Determine the [X, Y] coordinate at the center of the cell enclosing the given text.  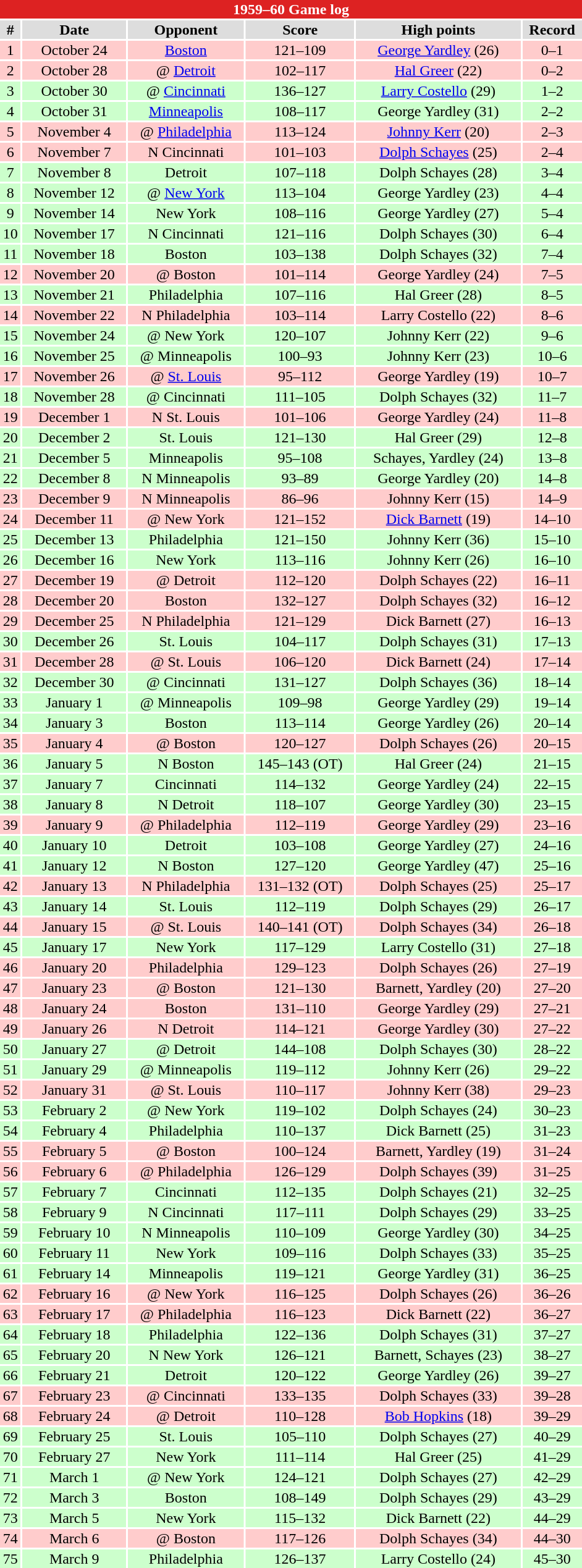
0–2 [552, 70]
November 26 [74, 376]
November 28 [74, 397]
28–22 [552, 1049]
N St. Louis [186, 417]
November 7 [74, 152]
February 20 [74, 1355]
10 [11, 234]
107–116 [300, 295]
29 [11, 621]
47 [11, 988]
53 [11, 1110]
119–112 [300, 1069]
107–118 [300, 172]
42 [11, 886]
Dolph Schayes (39) [438, 1171]
December 19 [74, 580]
49 [11, 1029]
100–93 [300, 356]
October 24 [74, 50]
119–121 [300, 1273]
106–120 [300, 662]
December 20 [74, 601]
46 [11, 967]
75 [11, 1559]
109–98 [300, 702]
120–122 [300, 1375]
131–127 [300, 682]
114–121 [300, 1029]
43–29 [552, 1498]
March 1 [74, 1477]
121–129 [300, 621]
116–125 [300, 1294]
March 6 [74, 1538]
41–29 [552, 1457]
33–25 [552, 1212]
145–143 (OT) [300, 764]
Dick Barnett (24) [438, 662]
39–29 [552, 1416]
December 30 [74, 682]
71 [11, 1477]
January 27 [74, 1049]
January 1 [74, 702]
Johnny Kerr (15) [438, 499]
November 12 [74, 193]
120–107 [300, 335]
October 28 [74, 70]
126–129 [300, 1171]
67 [11, 1396]
86–96 [300, 499]
February 9 [74, 1212]
January 23 [74, 988]
January 20 [74, 967]
January 26 [74, 1029]
High points [438, 30]
34–25 [552, 1233]
January 10 [74, 845]
39–27 [552, 1375]
Dolph Schayes (22) [438, 580]
113–116 [300, 560]
60 [11, 1253]
Dolph Schayes (28) [438, 172]
5 [11, 132]
March 5 [74, 1518]
December 26 [74, 641]
Larry Costello (29) [438, 91]
February 10 [74, 1233]
14–8 [552, 478]
43 [11, 906]
74 [11, 1538]
121–150 [300, 539]
9 [11, 213]
16–12 [552, 601]
55 [11, 1151]
November 18 [74, 254]
January 4 [74, 743]
21 [11, 458]
4–4 [552, 193]
December 28 [74, 662]
66 [11, 1375]
24 [11, 519]
8–5 [552, 295]
3 [11, 91]
Opponent [186, 30]
22–15 [552, 784]
December 2 [74, 437]
30–23 [552, 1110]
72 [11, 1498]
65 [11, 1355]
November 14 [74, 213]
36 [11, 764]
26–17 [552, 906]
95–108 [300, 458]
February 21 [74, 1375]
31–23 [552, 1131]
37 [11, 784]
16–13 [552, 621]
December 1 [74, 417]
52 [11, 1090]
3–4 [552, 172]
George Yardley (20) [438, 478]
117–111 [300, 1212]
122–136 [300, 1334]
Larry Costello (24) [438, 1559]
31–25 [552, 1171]
12–8 [552, 437]
December 8 [74, 478]
27 [11, 580]
100–124 [300, 1151]
December 16 [74, 560]
108–116 [300, 213]
November 4 [74, 132]
Dick Barnett (19) [438, 519]
January 17 [74, 947]
Larry Costello (22) [438, 315]
14–9 [552, 499]
25–17 [552, 886]
February 2 [74, 1110]
November 20 [74, 274]
121–152 [300, 519]
16–10 [552, 560]
44 [11, 927]
36–26 [552, 1294]
20–15 [552, 743]
# [11, 30]
Barnett, Yardley (19) [438, 1151]
Record [552, 30]
70 [11, 1457]
144–108 [300, 1049]
111–105 [300, 397]
25–16 [552, 866]
51 [11, 1069]
February 6 [74, 1171]
27–21 [552, 1008]
117–126 [300, 1538]
26–18 [552, 927]
16–11 [552, 580]
4 [11, 111]
8 [11, 193]
31 [11, 662]
28 [11, 601]
18–14 [552, 682]
10–7 [552, 376]
58 [11, 1212]
7 [11, 172]
November 21 [74, 295]
Barnett, Yardley (20) [438, 988]
132–127 [300, 601]
November 24 [74, 335]
50 [11, 1049]
February 27 [74, 1457]
8–6 [552, 315]
64 [11, 1334]
January 31 [74, 1090]
25 [11, 539]
17–14 [552, 662]
Barnett, Schayes (23) [438, 1355]
Hal Greer (29) [438, 437]
Johnny Kerr (20) [438, 132]
35–25 [552, 1253]
January 7 [74, 784]
110–128 [300, 1416]
5–4 [552, 213]
35 [11, 743]
126–121 [300, 1355]
38–27 [552, 1355]
October 31 [74, 111]
44–30 [552, 1538]
November 8 [74, 172]
Dolph Schayes (36) [438, 682]
29–22 [552, 1069]
January 29 [74, 1069]
23–15 [552, 804]
12 [11, 274]
29–23 [552, 1090]
36–27 [552, 1314]
February 4 [74, 1131]
34 [11, 723]
19 [11, 417]
Score [300, 30]
27–22 [552, 1029]
105–110 [300, 1436]
Schayes, Yardley (24) [438, 458]
February 7 [74, 1192]
117–129 [300, 947]
February 16 [74, 1294]
Johnny Kerr (23) [438, 356]
9–6 [552, 335]
March 9 [74, 1559]
101–103 [300, 152]
20 [11, 437]
February 23 [74, 1396]
118–107 [300, 804]
103–114 [300, 315]
113–104 [300, 193]
32 [11, 682]
January 9 [74, 825]
129–123 [300, 967]
45–30 [552, 1559]
112–135 [300, 1192]
January 13 [74, 886]
Date [74, 30]
124–121 [300, 1477]
December 9 [74, 499]
December 11 [74, 519]
Dolph Schayes (24) [438, 1110]
36–25 [552, 1273]
January 15 [74, 927]
February 24 [74, 1416]
Johnny Kerr (36) [438, 539]
31–24 [552, 1151]
41 [11, 866]
January 12 [74, 866]
39–28 [552, 1396]
17 [11, 376]
13–8 [552, 458]
Johnny Kerr (38) [438, 1090]
November 22 [74, 315]
110–109 [300, 1233]
113–124 [300, 132]
Johnny Kerr (22) [438, 335]
42–29 [552, 1477]
January 3 [74, 723]
November 25 [74, 356]
30 [11, 641]
1 [11, 50]
7–5 [552, 274]
December 5 [74, 458]
63 [11, 1314]
103–108 [300, 845]
Dick Barnett (27) [438, 621]
103–138 [300, 254]
59 [11, 1233]
102–117 [300, 70]
February 25 [74, 1436]
18 [11, 397]
17–13 [552, 641]
Hal Greer (22) [438, 70]
27–18 [552, 947]
February 5 [74, 1151]
December 25 [74, 621]
45 [11, 947]
N New York [186, 1355]
March 3 [74, 1498]
7–4 [552, 254]
January 8 [74, 804]
February 14 [74, 1273]
14–10 [552, 519]
120–127 [300, 743]
February 11 [74, 1253]
George Yardley (47) [438, 866]
54 [11, 1131]
20–14 [552, 723]
108–149 [300, 1498]
62 [11, 1294]
140–141 (OT) [300, 927]
112–120 [300, 580]
57 [11, 1192]
Hal Greer (24) [438, 764]
44–29 [552, 1518]
10–6 [552, 356]
27–19 [552, 967]
November 17 [74, 234]
23–16 [552, 825]
133–135 [300, 1396]
24–16 [552, 845]
111–114 [300, 1457]
2–3 [552, 132]
131–110 [300, 1008]
George Yardley (19) [438, 376]
26 [11, 560]
October 30 [74, 91]
93–89 [300, 478]
121–116 [300, 234]
January 24 [74, 1008]
114–132 [300, 784]
109–116 [300, 1253]
136–127 [300, 91]
131–132 (OT) [300, 886]
40–29 [552, 1436]
119–102 [300, 1110]
48 [11, 1008]
115–132 [300, 1518]
Bob Hopkins (18) [438, 1416]
116–123 [300, 1314]
6–4 [552, 234]
95–112 [300, 376]
121–109 [300, 50]
22 [11, 478]
40 [11, 845]
108–117 [300, 111]
110–137 [300, 1131]
33 [11, 702]
32–25 [552, 1192]
21–15 [552, 764]
11–8 [552, 417]
Dolph Schayes (21) [438, 1192]
6 [11, 152]
56 [11, 1171]
January 5 [74, 764]
101–114 [300, 274]
101–106 [300, 417]
37–27 [552, 1334]
15 [11, 335]
23 [11, 499]
1959–60 Game log [291, 9]
16 [11, 356]
73 [11, 1518]
11–7 [552, 397]
39 [11, 825]
1–2 [552, 91]
January 14 [74, 906]
38 [11, 804]
Hal Greer (25) [438, 1457]
Larry Costello (31) [438, 947]
2–4 [552, 152]
2–2 [552, 111]
14 [11, 315]
68 [11, 1416]
104–117 [300, 641]
19–14 [552, 702]
February 17 [74, 1314]
George Yardley (23) [438, 193]
15–10 [552, 539]
61 [11, 1273]
127–120 [300, 866]
13 [11, 295]
11 [11, 254]
27–20 [552, 988]
Dick Barnett (25) [438, 1131]
Hal Greer (28) [438, 295]
126–137 [300, 1559]
February 18 [74, 1334]
2 [11, 70]
69 [11, 1436]
December 13 [74, 539]
0–1 [552, 50]
113–114 [300, 723]
110–117 [300, 1090]
